Identify which cell holds the provided text, then report its [X, Y] central coordinate. 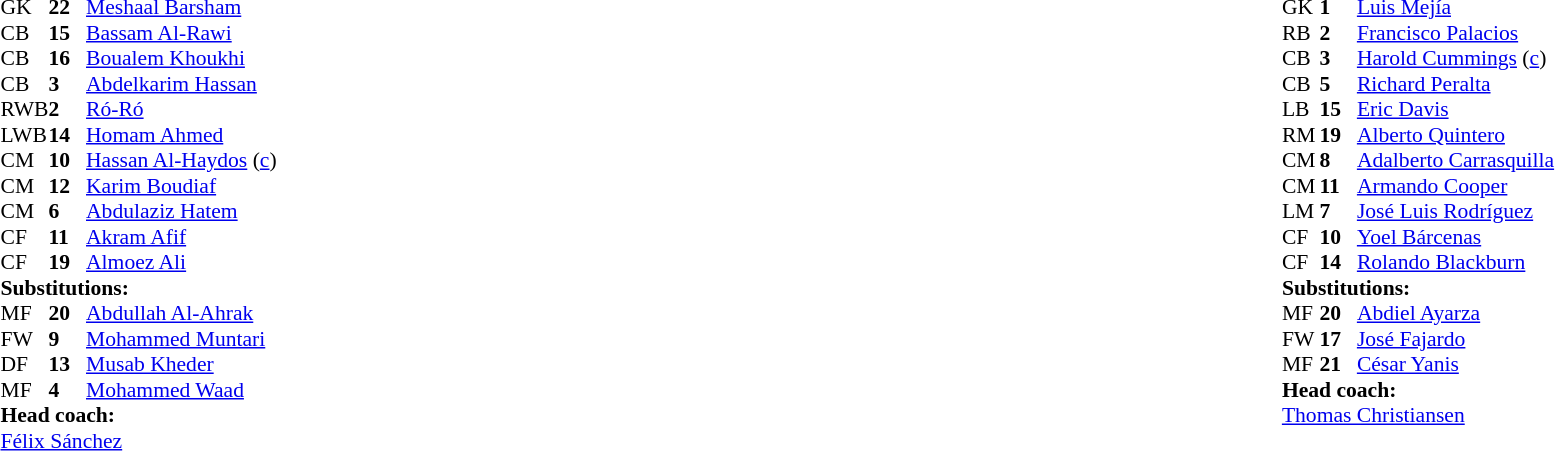
Abdelkarim Hassan [182, 84]
José Fajardo [1456, 339]
Karim Boudiaf [182, 186]
Rolando Blackburn [1456, 263]
LB [1301, 109]
Armando Cooper [1456, 186]
Bassam Al-Rawi [182, 33]
Harold Cummings (c) [1456, 59]
Musab Kheder [182, 365]
Mohammed Muntari [182, 339]
Abdullah Al-Ahrak [182, 313]
RB [1301, 33]
9 [67, 339]
Abdulaziz Hatem [182, 211]
7 [1338, 211]
8 [1338, 161]
Francisco Palacios [1456, 33]
José Luis Rodríguez [1456, 211]
RM [1301, 135]
LM [1301, 211]
Akram Afif [182, 237]
RWB [24, 109]
13 [67, 365]
Boualem Khoukhi [182, 59]
6 [67, 211]
21 [1338, 365]
Thomas Christiansen [1418, 415]
DF [24, 365]
Yoel Bárcenas [1456, 237]
Hassan Al-Haydos (c) [182, 161]
Mohammed Waad [182, 390]
16 [67, 59]
5 [1338, 84]
4 [67, 390]
Adalberto Carrasquilla [1456, 161]
Almoez Ali [182, 263]
Alberto Quintero [1456, 135]
17 [1338, 339]
Eric Davis [1456, 109]
LWB [24, 135]
Richard Peralta [1456, 84]
12 [67, 186]
César Yanis [1456, 365]
Abdiel Ayarza [1456, 313]
Ró-Ró [182, 109]
Homam Ahmed [182, 135]
